Detect which cell encompasses the target text, then output its (X, Y) center coordinate. 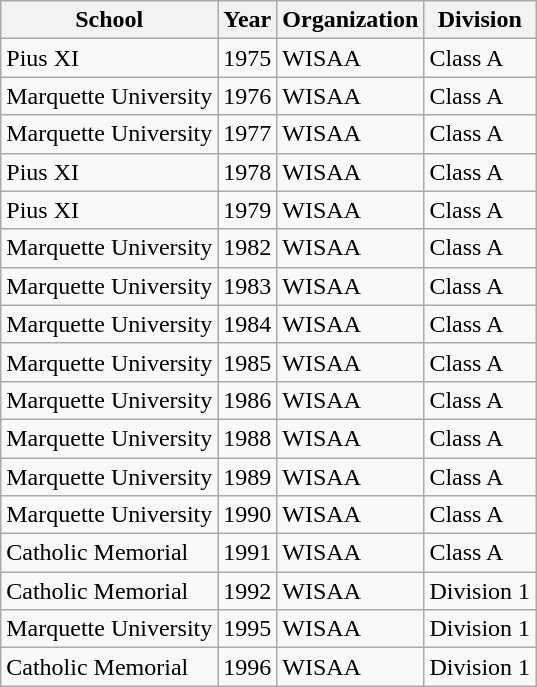
1976 (248, 96)
Organization (350, 20)
1978 (248, 172)
1985 (248, 362)
1982 (248, 248)
1986 (248, 400)
1995 (248, 629)
1983 (248, 286)
1991 (248, 553)
1988 (248, 438)
1975 (248, 58)
1984 (248, 324)
Year (248, 20)
1990 (248, 515)
1989 (248, 477)
Division (480, 20)
1977 (248, 134)
1996 (248, 667)
School (110, 20)
1979 (248, 210)
1992 (248, 591)
